Scan for the cell matching the given text and deliver its (X, Y) coordinate at center. 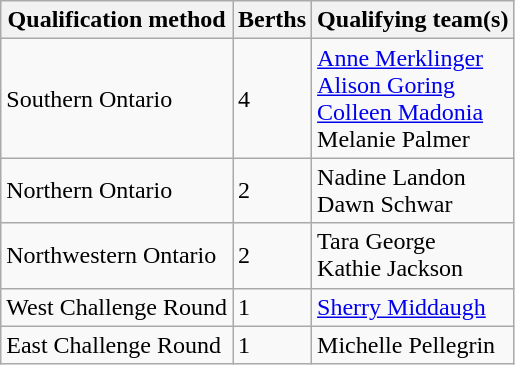
Anne Merklinger Alison Goring Colleen Madonia Melanie Palmer (413, 98)
Berths (272, 20)
East Challenge Round (117, 345)
Southern Ontario (117, 98)
4 (272, 98)
West Challenge Round (117, 307)
Qualification method (117, 20)
Qualifying team(s) (413, 20)
Nadine Landon Dawn Schwar (413, 190)
Sherry Middaugh (413, 307)
Michelle Pellegrin (413, 345)
Northwestern Ontario (117, 256)
Tara George Kathie Jackson (413, 256)
Northern Ontario (117, 190)
